Determine the (X, Y) coordinate at the center of the cell enclosing the given text.  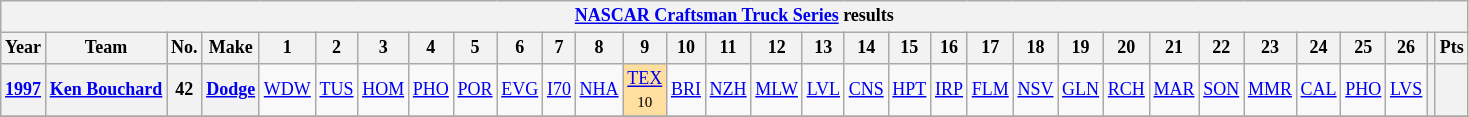
1997 (24, 90)
3 (384, 48)
15 (910, 48)
13 (823, 48)
WDW (287, 90)
14 (866, 48)
24 (1318, 48)
18 (1036, 48)
7 (560, 48)
TEX10 (645, 90)
Dodge (231, 90)
MLW (776, 90)
SON (1222, 90)
26 (1406, 48)
Team (106, 48)
Pts (1452, 48)
CAL (1318, 90)
RCH (1126, 90)
NSV (1036, 90)
HPT (910, 90)
Make (231, 48)
FLM (990, 90)
19 (1081, 48)
BRI (686, 90)
NASCAR Craftsman Truck Series results (734, 16)
POR (475, 90)
11 (728, 48)
NZH (728, 90)
Year (24, 48)
21 (1174, 48)
5 (475, 48)
IRP (950, 90)
16 (950, 48)
I70 (560, 90)
22 (1222, 48)
12 (776, 48)
MMR (1270, 90)
NHA (599, 90)
MAR (1174, 90)
GLN (1081, 90)
6 (520, 48)
23 (1270, 48)
TUS (336, 90)
42 (184, 90)
Ken Bouchard (106, 90)
17 (990, 48)
EVG (520, 90)
LVL (823, 90)
1 (287, 48)
9 (645, 48)
20 (1126, 48)
HOM (384, 90)
25 (1364, 48)
2 (336, 48)
10 (686, 48)
4 (432, 48)
CNS (866, 90)
8 (599, 48)
LVS (1406, 90)
No. (184, 48)
